For the text-containing cell, return its midpoint in (X, Y) coordinate format. 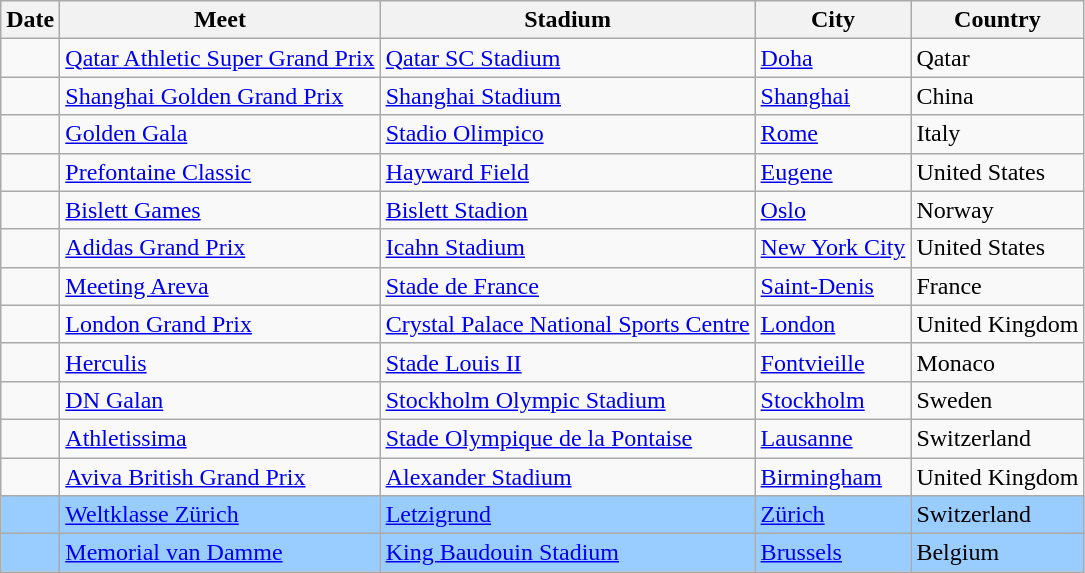
Stade Louis II (568, 362)
Birmingham (833, 477)
Brussels (833, 553)
Shanghai Stadium (568, 96)
Rome (833, 134)
Crystal Palace National Sports Centre (568, 324)
King Baudouin Stadium (568, 553)
DN Galan (220, 400)
Monaco (998, 362)
London Grand Prix (220, 324)
Sweden (998, 400)
Italy (998, 134)
Icahn Stadium (568, 248)
Golden Gala (220, 134)
Qatar (998, 58)
Weltklasse Zürich (220, 515)
Stadium (568, 20)
Stadio Olimpico (568, 134)
Qatar SC Stadium (568, 58)
Qatar Athletic Super Grand Prix (220, 58)
Adidas Grand Prix (220, 248)
Herculis (220, 362)
Alexander Stadium (568, 477)
Doha (833, 58)
Shanghai (833, 96)
Bislett Stadion (568, 210)
Shanghai Golden Grand Prix (220, 96)
Saint-Denis (833, 286)
Athletissima (220, 438)
Meet (220, 20)
Zürich (833, 515)
Norway (998, 210)
Country (998, 20)
Bislett Games (220, 210)
Belgium (998, 553)
France (998, 286)
City (833, 20)
Stade de France (568, 286)
Meeting Areva (220, 286)
London (833, 324)
New York City (833, 248)
Prefontaine Classic (220, 172)
China (998, 96)
Eugene (833, 172)
Stockholm Olympic Stadium (568, 400)
Date (30, 20)
Lausanne (833, 438)
Letzigrund (568, 515)
Fontvieille (833, 362)
Oslo (833, 210)
Memorial van Damme (220, 553)
Stade Olympique de la Pontaise (568, 438)
Stockholm (833, 400)
Hayward Field (568, 172)
Aviva British Grand Prix (220, 477)
